Extract the (X, Y) coordinate from the center of the cell holding the provided text.  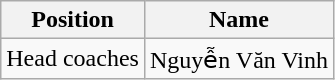
Name (238, 20)
Head coaches (73, 59)
Nguyễn Văn Vinh (238, 59)
Position (73, 20)
